Output the [x, y] coordinate of the center of the cell containing the given text.  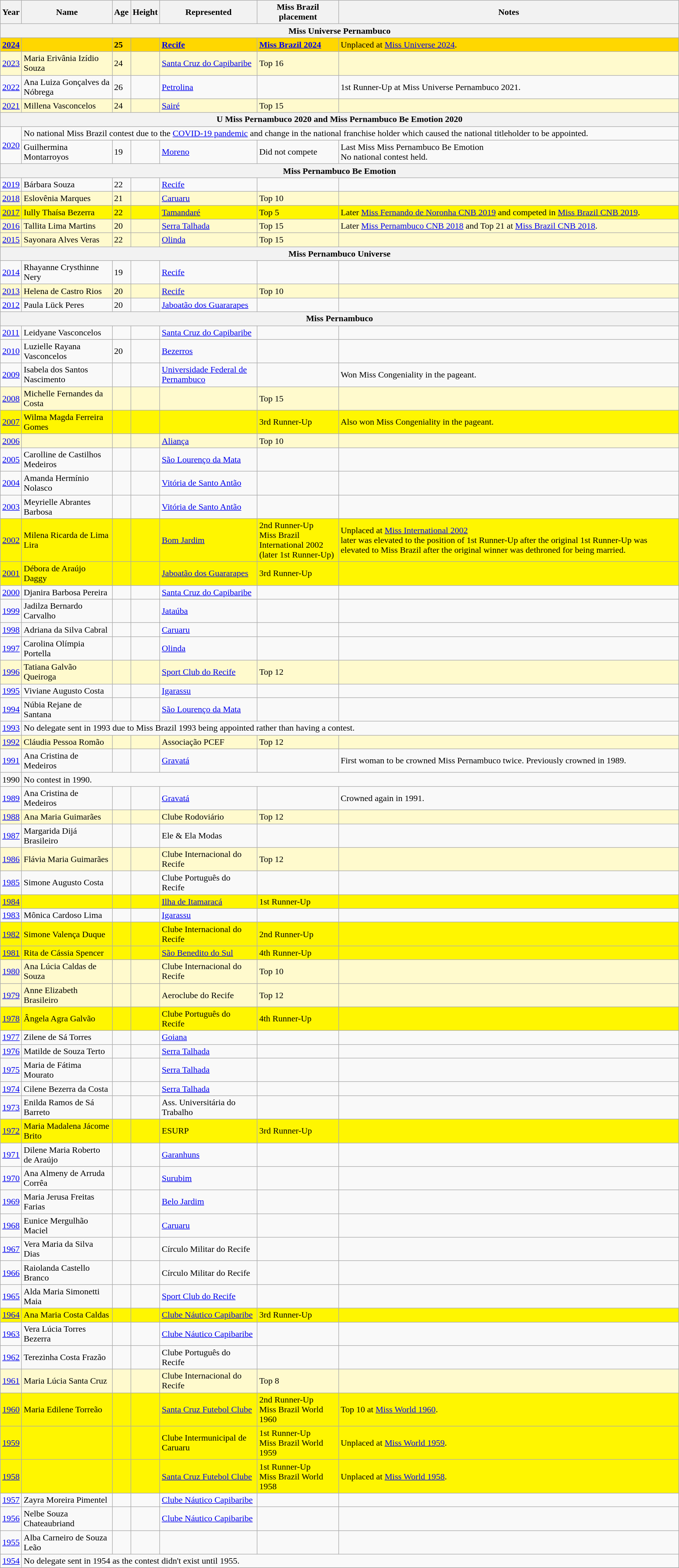
1984 [11, 902]
Zayra Moreira Pimentel [67, 1500]
1980 [11, 971]
Jadilza Bernardo Carvalho [67, 611]
Ana Maria Guimarães [67, 817]
Flávia Maria Guimarães [67, 859]
1963 [11, 1334]
Garanhuns [208, 1154]
1966 [11, 1273]
1988 [11, 817]
2009 [11, 375]
Raiolanda Castello Branco [67, 1273]
Represented [208, 12]
Cilene Bezerra da Costa [67, 1089]
Age [121, 12]
1st Runner-UpMiss Brazil World 1958 [298, 1476]
2nd Runner-UpMiss Brazil International 2002(later 1st Runner-Up) [298, 540]
Ângela Agra Galvão [67, 1018]
Top 10 at Miss World 1960. [509, 1409]
Goiana [208, 1037]
1959 [11, 1443]
Later Miss Pernambuco CNB 2018 and Top 21 at Miss Brazil CNB 2018. [509, 226]
1974 [11, 1089]
No contest in 1990. [350, 779]
Leidyane Vasconcelos [67, 332]
2012 [11, 305]
Year [11, 12]
Carolina Olímpia Portella [67, 648]
2016 [11, 226]
Miss Pernambuco Be Emotion [339, 171]
Iully Thaísa Bezerra [67, 212]
Unplaced at Miss World 1959. [509, 1443]
1st Runner-UpMiss Brazil World 1959 [298, 1443]
1998 [11, 630]
Notes [509, 12]
Ilha de Itamaracá [208, 902]
1968 [11, 1225]
Paula Lück Peres [67, 305]
Associação PCEF [208, 742]
Jataúba [208, 611]
Luzielle Rayana Vasconcelos [67, 351]
Miss Brazil placement [298, 12]
Crowned again in 1991. [509, 798]
Núbia Rejane de Santana [67, 709]
Miss Brazil 2024 [298, 45]
26 [121, 87]
Top 5 [298, 212]
Cláudia Pessoa Romão [67, 742]
Tamandaré [208, 212]
2004 [11, 483]
Isabela dos Santos Nascimento [67, 375]
Eunice Mergulhão Maciel [67, 1225]
1958 [11, 1476]
1960 [11, 1409]
Last Miss Miss Pernambuco Be EmotionNo national contest held. [509, 152]
2000 [11, 592]
2nd Runner-Up [298, 934]
1956 [11, 1519]
1962 [11, 1357]
Universidade Federal de Pernambuco [208, 375]
Top 16 [298, 63]
First woman to be crowned Miss Pernambuco twice. Previously crowned in 1989. [509, 761]
Ass. Universitária do Trabalho [208, 1107]
Won Miss Congeniality in the pageant. [509, 375]
2015 [11, 240]
2nd Runner-UpMiss Brazil World 1960 [298, 1409]
2022 [11, 87]
2001 [11, 573]
Meyrielle Abrantes Barbosa [67, 507]
Ana Lúcia Caldas de Souza [67, 971]
1979 [11, 995]
No delegate sent in 1993 due to Miss Brazil 1993 being appointed rather than having a contest. [350, 728]
Height [145, 12]
1973 [11, 1107]
Also won Miss Congeniality in the pageant. [509, 422]
1993 [11, 728]
U Miss Pernambuco 2020 and Miss Pernambuco Be Emotion 2020 [339, 119]
Ele & Ela Modas [208, 836]
Bárbara Souza [67, 184]
1964 [11, 1315]
1982 [11, 934]
2013 [11, 291]
Clube Rodoviário [208, 817]
Maria Edilene Torreão [67, 1409]
Sairé [208, 106]
Amanda Hermínio Nolasco [67, 483]
2018 [11, 198]
Maria Lúcia Santa Cruz [67, 1381]
1989 [11, 798]
1996 [11, 672]
Bom Jardim [208, 540]
1954 [11, 1561]
2020 [11, 145]
Margarida Dijá Brasileiro [67, 836]
1977 [11, 1037]
Maria Jerusa Freitas Farias [67, 1202]
Name [67, 12]
Top 8 [298, 1381]
Millena Vasconcelos [67, 106]
Vera Maria da Silva Dias [67, 1249]
Matilde de Souza Terto [67, 1051]
21 [121, 198]
1981 [11, 953]
ESURP [208, 1131]
Nelbe Souza Chateaubriand [67, 1519]
Enilda Ramos de Sá Barreto [67, 1107]
Miss Universe Pernambuco [339, 31]
2003 [11, 507]
Wilma Magda Ferreira Gomes [67, 422]
Maria Erivânia Izídio Souza [67, 63]
Unplaced at Miss Universe 2024. [509, 45]
2023 [11, 63]
1990 [11, 779]
1976 [11, 1051]
Viviane Augusto Costa [67, 691]
Bezerros [208, 351]
Anne Elizabeth Brasileiro [67, 995]
1985 [11, 883]
1970 [11, 1178]
Dilene Maria Roberto de Araújo [67, 1154]
1971 [11, 1154]
2008 [11, 399]
2019 [11, 184]
Moreno [208, 152]
Helena de Castro Rios [67, 291]
Michelle Fernandes da Costa [67, 399]
2021 [11, 106]
Unplaced at Miss World 1958. [509, 1476]
Later Miss Fernando de Noronha CNB 2019 and competed in Miss Brazil CNB 2019. [509, 212]
Tatiana Galvão Queiroga [67, 672]
2007 [11, 422]
1994 [11, 709]
1978 [11, 1018]
1997 [11, 648]
2011 [11, 332]
Sayonara Alves Veras [67, 240]
2014 [11, 272]
Ana Luiza Gonçalves da Nóbrega [67, 87]
Terezinha Costa Frazão [67, 1357]
1983 [11, 915]
Petrolina [208, 87]
1955 [11, 1542]
Miss Pernambuco Universe [339, 254]
Miss Pernambuco [339, 319]
2002 [11, 540]
São Benedito do Sul [208, 953]
Maria Madalena Jácome Brito [67, 1131]
1999 [11, 611]
Tallita Lima Martins [67, 226]
Aeroclube do Recife [208, 995]
Eslovênia Marques [67, 198]
1972 [11, 1131]
Débora de Araújo Daggy [67, 573]
1969 [11, 1202]
1st Runner-Up at Miss Universe Pernambuco 2021. [509, 87]
1995 [11, 691]
25 [121, 45]
2024 [11, 45]
Clube Intermunicipal de Caruaru [208, 1443]
Carolline de Castilhos Medeiros [67, 460]
1992 [11, 742]
No delegate sent in 1954 as the contest didn't exist until 1955. [350, 1561]
1965 [11, 1297]
Ana Almeny de Arruda Corrêa [67, 1178]
Maria de Fátima Mourato [67, 1070]
2005 [11, 460]
Adriana da Silva Cabral [67, 630]
1967 [11, 1249]
Mônica Cardoso Lima [67, 915]
Did not compete [298, 152]
Ana Maria Costa Caldas [67, 1315]
Milena Ricarda de Lima Lira [67, 540]
Djanira Barbosa Pereira [67, 592]
1991 [11, 761]
1987 [11, 836]
1975 [11, 1070]
1957 [11, 1500]
2006 [11, 441]
Rhayanne Crysthinne Nery [67, 272]
Surubim [208, 1178]
Guilhermina Montarroyos [67, 152]
Alba Carneiro de Souza Leão [67, 1542]
1986 [11, 859]
Zilene de Sá Torres [67, 1037]
Simone Augusto Costa [67, 883]
Aliança [208, 441]
1961 [11, 1381]
Simone Valença Duque [67, 934]
1st Runner-Up [298, 902]
2017 [11, 212]
Vera Lúcia Torres Bezerra [67, 1334]
2010 [11, 351]
Alda Maria Simonetti Maia [67, 1297]
Rita de Cássia Spencer [67, 953]
Belo Jardim [208, 1202]
